Return the (x, y) coordinate for the center point of the cell that contains the specified text.  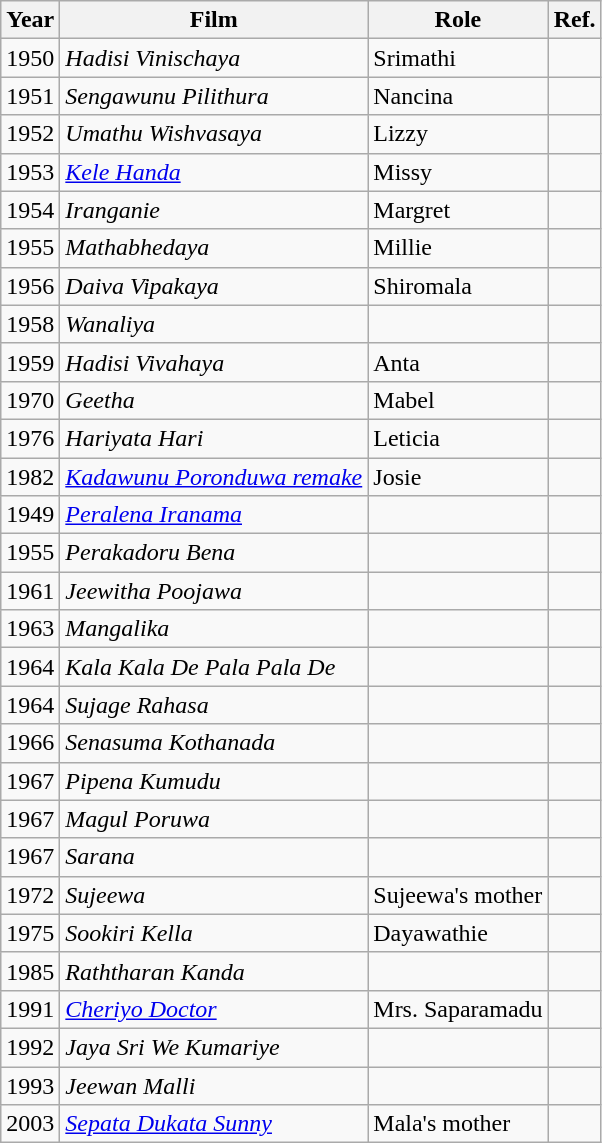
1950 (30, 58)
Pipena Kumudu (214, 781)
Millie (458, 248)
Hadisi Vivahaya (214, 362)
Margret (458, 210)
1951 (30, 96)
Ref. (574, 20)
Role (458, 20)
Josie (458, 477)
Jeewitha Poojawa (214, 591)
Anta (458, 362)
Year (30, 20)
Iranganie (214, 210)
1959 (30, 362)
Peralena Iranama (214, 515)
Kala Kala De Pala Pala De (214, 667)
Geetha (214, 400)
Mabel (458, 400)
Lizzy (458, 134)
Senasuma Kothanada (214, 743)
Mangalika (214, 629)
Hadisi Vinischaya (214, 58)
Umathu Wishvasaya (214, 134)
Leticia (458, 438)
Jeewan Malli (214, 1085)
1972 (30, 895)
Sujeewa (214, 895)
Srimathi (458, 58)
1970 (30, 400)
Mrs. Saparamadu (458, 1009)
1992 (30, 1047)
1953 (30, 172)
1982 (30, 477)
1976 (30, 438)
Mathabhedaya (214, 248)
Cheriyo Doctor (214, 1009)
Jaya Sri We Kumariye (214, 1047)
1961 (30, 591)
Sepata Dukata Sunny (214, 1124)
Mala's mother (458, 1124)
1963 (30, 629)
1949 (30, 515)
Hariyata Hari (214, 438)
Magul Poruwa (214, 819)
Kadawunu Poronduwa remake (214, 477)
Wanaliya (214, 324)
Nancina (458, 96)
Raththaran Kanda (214, 971)
Sujeewa's mother (458, 895)
Sujage Rahasa (214, 705)
Sookiri Kella (214, 933)
Missy (458, 172)
Dayawathie (458, 933)
1991 (30, 1009)
1954 (30, 210)
2003 (30, 1124)
Kele Handa (214, 172)
1956 (30, 286)
1958 (30, 324)
1975 (30, 933)
Sarana (214, 857)
1952 (30, 134)
1985 (30, 971)
Film (214, 20)
1993 (30, 1085)
Daiva Vipakaya (214, 286)
Shiromala (458, 286)
Sengawunu Pilithura (214, 96)
Perakadoru Bena (214, 553)
1966 (30, 743)
